Find where the given text appears and provide that cell's center as (X, Y) coordinate. 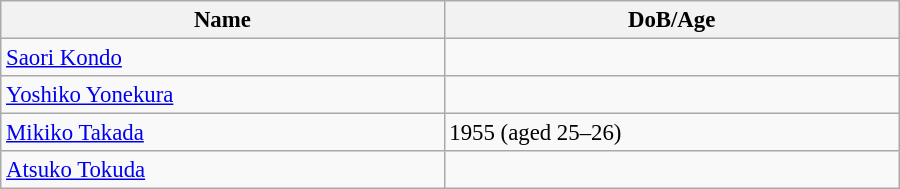
Atsuko Tokuda (222, 170)
Name (222, 20)
Saori Kondo (222, 58)
1955 (aged 25–26) (672, 133)
Mikiko Takada (222, 133)
Yoshiko Yonekura (222, 95)
DoB/Age (672, 20)
